Identify which cell holds the provided text, then report its [x, y] central coordinate. 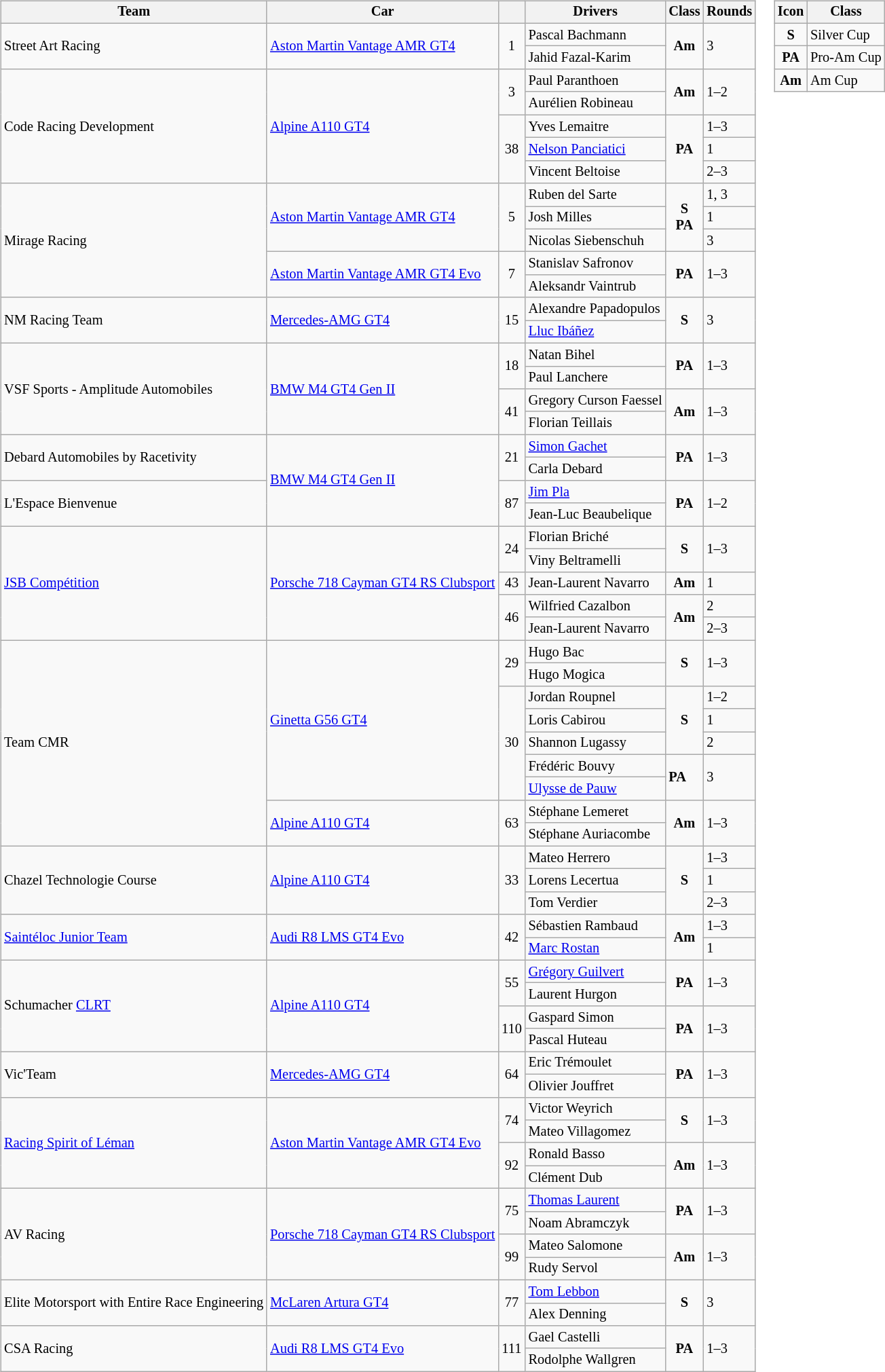
Nelson Panciatici [596, 149]
Marc Rostan [596, 949]
Loris Cabirou [596, 720]
Schumacher CLRT [134, 1006]
Jordan Roupnel [596, 697]
Stéphane Lemeret [596, 812]
29 [512, 663]
Alex Denning [596, 1314]
Grégory Guilvert [596, 971]
30 [512, 743]
Ulysse de Pauw [596, 789]
Vincent Beltoise [596, 172]
Mateo Salomone [596, 1246]
Rudy Servol [596, 1269]
Viny Beltramelli [596, 560]
87 [512, 502]
Frédéric Bouvy [596, 766]
Florian Teillais [596, 423]
Aleksandr Vaintrub [596, 286]
Olivier Jouffret [596, 1086]
Ronald Basso [596, 1154]
Paul Lanchere [596, 377]
7 [512, 274]
Rounds [730, 12]
Jahid Fazal-Karim [596, 58]
Am Cup [846, 81]
43 [512, 583]
Nicolas Siebenschuh [596, 240]
Victor Weyrich [596, 1109]
63 [512, 823]
Icon [791, 12]
Racing Spirit of Léman [134, 1143]
S PA [684, 217]
42 [512, 937]
Sébastien Rambaud [596, 926]
Debard Automobiles by Racetivity [134, 458]
Eric Trémoulet [596, 1063]
33 [512, 880]
Yves Lemaitre [596, 126]
77 [512, 1302]
Shannon Lugassy [596, 743]
Mateo Villagomez [596, 1132]
Stanislav Safronov [596, 263]
Code Racing Development [134, 126]
CSA Racing [134, 1348]
Hugo Mogica [596, 675]
21 [512, 458]
L'Espace Bienvenue [134, 502]
Ruben del Sarte [596, 195]
Drivers [596, 12]
64 [512, 1074]
Hugo Bac [596, 652]
Gaspard Simon [596, 1018]
AV Racing [134, 1234]
Chazel Technologie Course [134, 880]
Tom Verdier [596, 903]
McLaren Artura GT4 [383, 1302]
Rodolphe Wallgren [596, 1360]
Simon Gachet [596, 446]
110 [512, 1029]
VSF Sports - Amplitude Automobiles [134, 388]
Mateo Herrero [596, 857]
Car [383, 12]
1, 3 [730, 195]
Gregory Curson Faessel [596, 401]
74 [512, 1120]
92 [512, 1165]
15 [512, 320]
Laurent Hurgon [596, 995]
Wilfried Cazalbon [596, 606]
Pascal Huteau [596, 1040]
55 [512, 983]
75 [512, 1211]
Elite Motorsport with Entire Race Engineering [134, 1302]
Aurélien Robineau [596, 103]
38 [512, 149]
Pascal Bachmann [596, 35]
NM Racing Team [134, 320]
Gael Castelli [596, 1337]
5 [512, 217]
Street Art Racing [134, 46]
Saintéloc Junior Team [134, 937]
Silver Cup [846, 35]
Jean-Luc Beaubelique [596, 515]
JSB Compétition [134, 583]
Mirage Racing [134, 240]
Florian Briché [596, 538]
Natan Bihel [596, 354]
Clément Dub [596, 1177]
24 [512, 549]
Team [134, 12]
18 [512, 365]
Josh Milles [596, 218]
111 [512, 1348]
Lorens Lecertua [596, 880]
Noam Abramczyk [596, 1223]
Tom Lebbon [596, 1291]
41 [512, 411]
99 [512, 1257]
Thomas Laurent [596, 1200]
Carla Debard [596, 469]
Jim Pla [596, 492]
Alexandre Papadopulos [596, 309]
46 [512, 618]
Paul Paranthoen [596, 81]
Pro-Am Cup [846, 58]
Ginetta G56 GT4 [383, 720]
Lluc Ibáñez [596, 332]
Vic'Team [134, 1074]
Team CMR [134, 743]
Stéphane Auriacombe [596, 834]
